Provide the (x, y) coordinate of the cell's center where the given text is located.  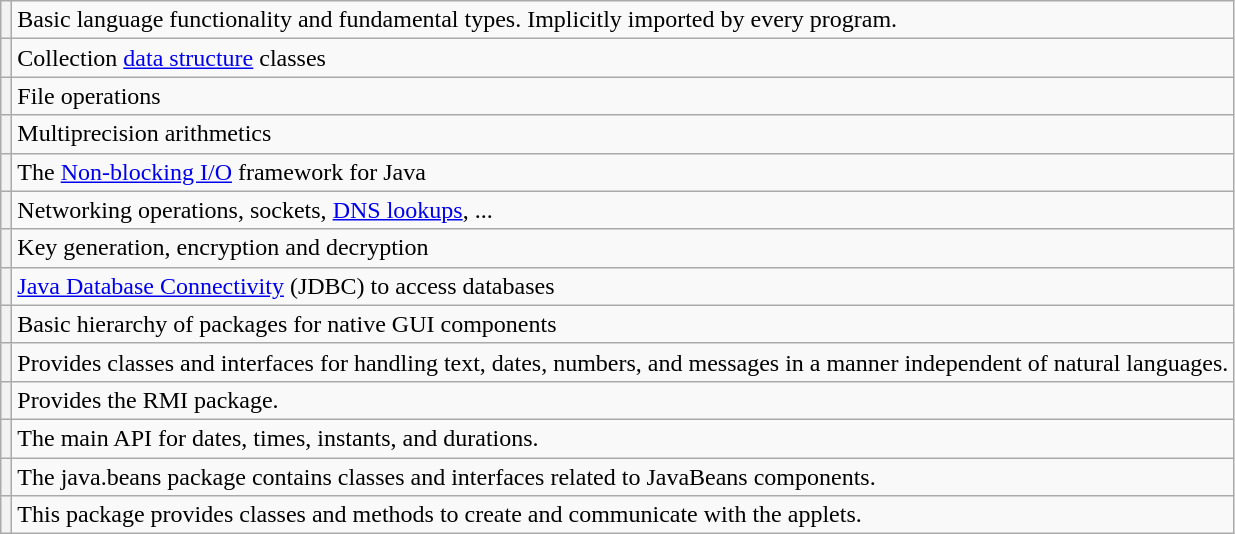
Networking operations, sockets, DNS lookups, ... (623, 210)
The main API for dates, times, instants, and durations. (623, 438)
Key generation, encryption and decryption (623, 248)
Multiprecision arithmetics (623, 134)
This package provides classes and methods to create and communicate with the applets. (623, 515)
Provides the RMI package. (623, 400)
Provides classes and interfaces for handling text, dates, numbers, and messages in a manner independent of natural languages. (623, 362)
The Non-blocking I/O framework for Java (623, 172)
Java Database Connectivity (JDBC) to access databases (623, 286)
The java.beans package contains classes and interfaces related to JavaBeans components. (623, 477)
Basic language functionality and fundamental types. Implicitly imported by every program. (623, 20)
Collection data structure classes (623, 58)
Basic hierarchy of packages for native GUI components (623, 324)
File operations (623, 96)
